Search for the cell housing the specified text and yield its [x, y] center coordinate. 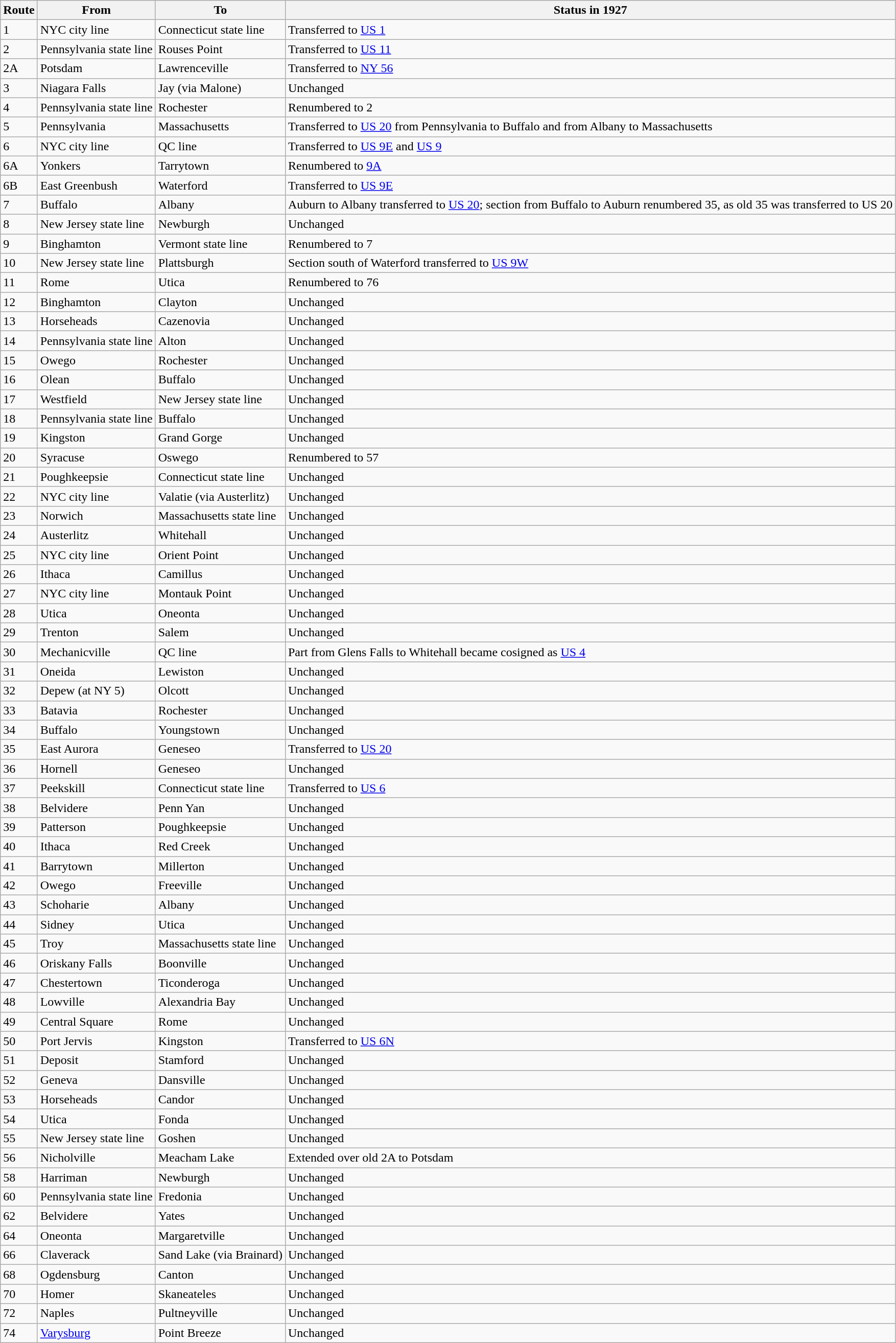
68 [19, 1275]
Jay (via Malone) [220, 88]
Ticonderoga [220, 983]
Niagara Falls [96, 88]
45 [19, 944]
Candor [220, 1099]
Part from Glens Falls to Whitehall became cosigned as US 4 [590, 652]
Varysburg [96, 1333]
From [96, 10]
34 [19, 730]
Salem [220, 633]
48 [19, 1002]
Transferred to US 1 [590, 30]
9 [19, 244]
Clayton [220, 302]
54 [19, 1119]
33 [19, 710]
Renumbered to 76 [590, 283]
Pennsylvania [96, 127]
38 [19, 807]
Rouses Point [220, 49]
49 [19, 1022]
72 [19, 1313]
5 [19, 127]
Naples [96, 1313]
44 [19, 924]
23 [19, 516]
Barrytown [96, 866]
Vermont state line [220, 244]
8 [19, 224]
52 [19, 1080]
Skaneateles [220, 1294]
15 [19, 360]
Freeville [220, 886]
27 [19, 594]
Montauk Point [220, 594]
51 [19, 1060]
70 [19, 1294]
Auburn to Albany transferred to US 20; section from Buffalo to Auburn renumbered 35, as old 35 was transferred to US 20 [590, 204]
12 [19, 302]
Dansville [220, 1080]
Nicholville [96, 1157]
Troy [96, 944]
10 [19, 263]
Grand Gorge [220, 438]
Peekskill [96, 788]
Yonkers [96, 166]
Renumbered to 9A [590, 166]
Pultneyville [220, 1313]
37 [19, 788]
66 [19, 1255]
6A [19, 166]
6 [19, 146]
26 [19, 574]
7 [19, 204]
Yates [220, 1216]
Port Jervis [96, 1041]
Oswego [220, 457]
32 [19, 691]
47 [19, 983]
East Aurora [96, 749]
Sidney [96, 924]
Section south of Waterford transferred to US 9W [590, 263]
35 [19, 749]
64 [19, 1236]
Olean [96, 380]
Transferred to US 6 [590, 788]
Mechanicville [96, 652]
Austerlitz [96, 535]
To [220, 10]
Lawrenceville [220, 68]
19 [19, 438]
Cazenovia [220, 321]
29 [19, 633]
Point Breeze [220, 1333]
Extended over old 2A to Potsdam [590, 1157]
55 [19, 1138]
Transferred to US 6N [590, 1041]
Lowville [96, 1002]
14 [19, 341]
Camillus [220, 574]
Goshen [220, 1138]
Fredonia [220, 1197]
Batavia [96, 710]
Margaretville [220, 1236]
18 [19, 419]
Boonville [220, 963]
East Greenbush [96, 185]
39 [19, 827]
28 [19, 613]
56 [19, 1157]
Stamford [220, 1060]
24 [19, 535]
Youngstown [220, 730]
60 [19, 1197]
22 [19, 496]
Tarrytown [220, 166]
Plattsburgh [220, 263]
Alexandria Bay [220, 1002]
42 [19, 886]
Transferred to US 20 from Pennsylvania to Buffalo and from Albany to Massachusetts [590, 127]
31 [19, 671]
Massachusetts [220, 127]
6B [19, 185]
Valatie (via Austerlitz) [220, 496]
4 [19, 107]
Transferred to US 11 [590, 49]
Renumbered to 2 [590, 107]
Alton [220, 341]
Waterford [220, 185]
Oneida [96, 671]
Millerton [220, 866]
Fonda [220, 1119]
Westfield [96, 399]
13 [19, 321]
Claverack [96, 1255]
53 [19, 1099]
Meacham Lake [220, 1157]
1 [19, 30]
25 [19, 554]
30 [19, 652]
Syracuse [96, 457]
Patterson [96, 827]
Deposit [96, 1060]
16 [19, 380]
Oriskany Falls [96, 963]
Transferred to US 9E [590, 185]
Renumbered to 57 [590, 457]
Geneva [96, 1080]
Norwich [96, 516]
Whitehall [220, 535]
Ogdensburg [96, 1275]
Transferred to NY 56 [590, 68]
Transferred to US 9E and US 9 [590, 146]
58 [19, 1177]
Depew (at NY 5) [96, 691]
Harriman [96, 1177]
Penn Yan [220, 807]
17 [19, 399]
11 [19, 283]
20 [19, 457]
41 [19, 866]
43 [19, 905]
2A [19, 68]
Transferred to US 20 [590, 749]
2 [19, 49]
Chestertown [96, 983]
50 [19, 1041]
Homer [96, 1294]
Canton [220, 1275]
Olcott [220, 691]
36 [19, 769]
74 [19, 1333]
Hornell [96, 769]
21 [19, 477]
Potsdam [96, 68]
62 [19, 1216]
Lewiston [220, 671]
46 [19, 963]
Orient Point [220, 554]
Red Creek [220, 846]
Schoharie [96, 905]
Status in 1927 [590, 10]
Renumbered to 7 [590, 244]
Trenton [96, 633]
Central Square [96, 1022]
Route [19, 10]
3 [19, 88]
Sand Lake (via Brainard) [220, 1255]
40 [19, 846]
